Search for the cell housing the specified text and yield its [x, y] center coordinate. 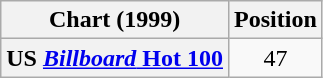
Position [276, 20]
US Billboard Hot 100 [115, 58]
47 [276, 58]
Chart (1999) [115, 20]
